Extract the [x, y] coordinate from the center of the cell holding the provided text.  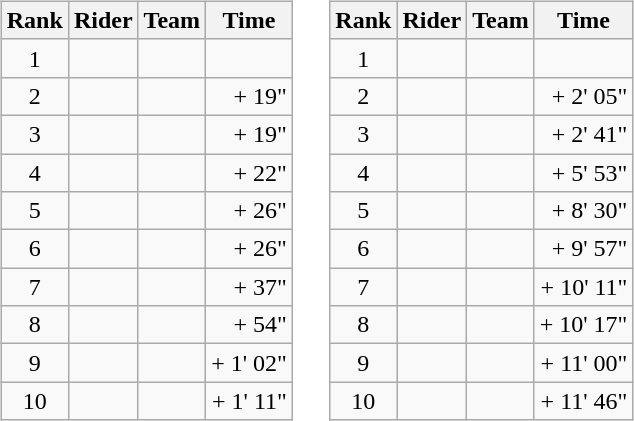
+ 11' 00" [584, 363]
+ 8' 30" [584, 211]
+ 10' 11" [584, 287]
+ 2' 41" [584, 134]
+ 1' 11" [250, 401]
+ 37" [250, 287]
+ 1' 02" [250, 363]
+ 2' 05" [584, 96]
+ 54" [250, 325]
+ 9' 57" [584, 249]
+ 11' 46" [584, 401]
+ 10' 17" [584, 325]
+ 22" [250, 173]
+ 5' 53" [584, 173]
